Determine the (x, y) coordinate at the center of the cell enclosing the given text.  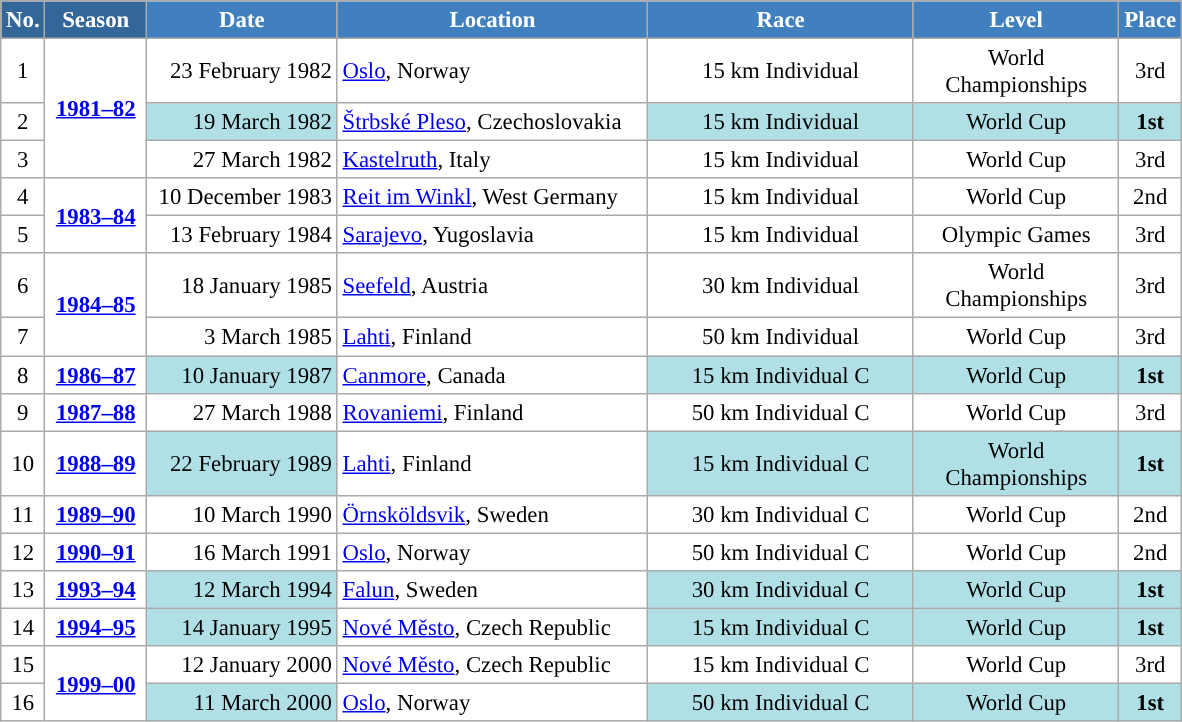
Level (1016, 20)
10 December 1983 (242, 197)
18 January 1985 (242, 286)
16 March 1991 (242, 552)
Sarajevo, Yugoslavia (492, 235)
23 February 1982 (242, 72)
6 (23, 286)
1 (23, 72)
13 February 1984 (242, 235)
22 February 1989 (242, 464)
12 January 2000 (242, 665)
Place (1150, 20)
10 March 1990 (242, 514)
Reit im Winkl, West Germany (492, 197)
2 (23, 122)
12 March 1994 (242, 590)
10 January 1987 (242, 375)
3 March 1985 (242, 337)
8 (23, 375)
Seefeld, Austria (492, 286)
1981–82 (96, 109)
Race (781, 20)
1994–95 (96, 627)
1989–90 (96, 514)
27 March 1982 (242, 160)
1983–84 (96, 216)
4 (23, 197)
Date (242, 20)
Season (96, 20)
Location (492, 20)
Örnsköldsvik, Sweden (492, 514)
50 km Individual (781, 337)
11 (23, 514)
Olympic Games (1016, 235)
9 (23, 412)
No. (23, 20)
5 (23, 235)
1984–85 (96, 305)
1986–87 (96, 375)
Štrbské Pleso, Czechoslovakia (492, 122)
1987–88 (96, 412)
14 January 1995 (242, 627)
7 (23, 337)
1993–94 (96, 590)
1990–91 (96, 552)
19 March 1982 (242, 122)
30 km Individual (781, 286)
11 March 2000 (242, 702)
14 (23, 627)
27 March 1988 (242, 412)
16 (23, 702)
12 (23, 552)
Rovaniemi, Finland (492, 412)
1999–00 (96, 684)
Falun, Sweden (492, 590)
Canmore, Canada (492, 375)
Kastelruth, Italy (492, 160)
1988–89 (96, 464)
15 (23, 665)
10 (23, 464)
13 (23, 590)
3 (23, 160)
